Provide the (x, y) coordinate of the cell's center where the given text is located.  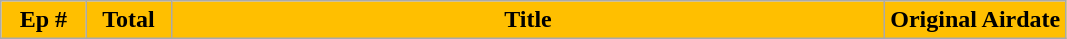
Ep # (44, 20)
Total (128, 20)
Original Airdate (976, 20)
Title (528, 20)
